Locate the cell with the specified text and output its [X, Y] center coordinate. 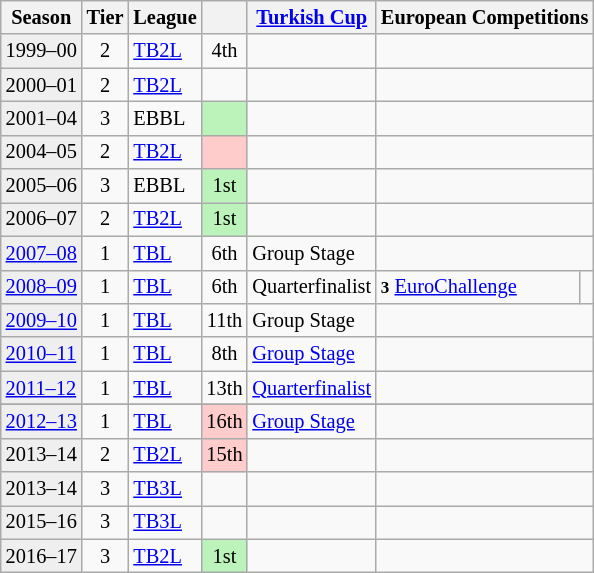
2016–17 [42, 556]
2007–08 [42, 253]
2006–07 [42, 219]
2000–01 [42, 85]
2010–11 [42, 354]
2012–13 [42, 421]
2004–05 [42, 152]
League [164, 17]
2005–06 [42, 186]
15th [225, 455]
16th [225, 421]
1999–00 [42, 51]
European Competitions [484, 17]
2009–10 [42, 320]
13th [225, 388]
Turkish Cup [312, 17]
2011–12 [42, 388]
Tier [106, 17]
3 EuroChallenge [478, 287]
Season [42, 17]
8th [225, 354]
2015–16 [42, 522]
2001–04 [42, 118]
11th [225, 320]
4th [225, 51]
2008–09 [42, 287]
